Output the [X, Y] coordinate of the center of the cell containing the given text.  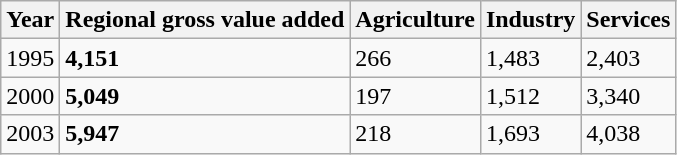
3,340 [628, 96]
197 [416, 96]
4,151 [205, 58]
Year [30, 20]
5,049 [205, 96]
266 [416, 58]
Regional gross value added [205, 20]
Agriculture [416, 20]
Services [628, 20]
2000 [30, 96]
1,483 [530, 58]
2003 [30, 134]
4,038 [628, 134]
1995 [30, 58]
2,403 [628, 58]
218 [416, 134]
1,512 [530, 96]
Industry [530, 20]
5,947 [205, 134]
1,693 [530, 134]
